Capture the cell that displays the provided text and extract its (x, y) central coordinate. 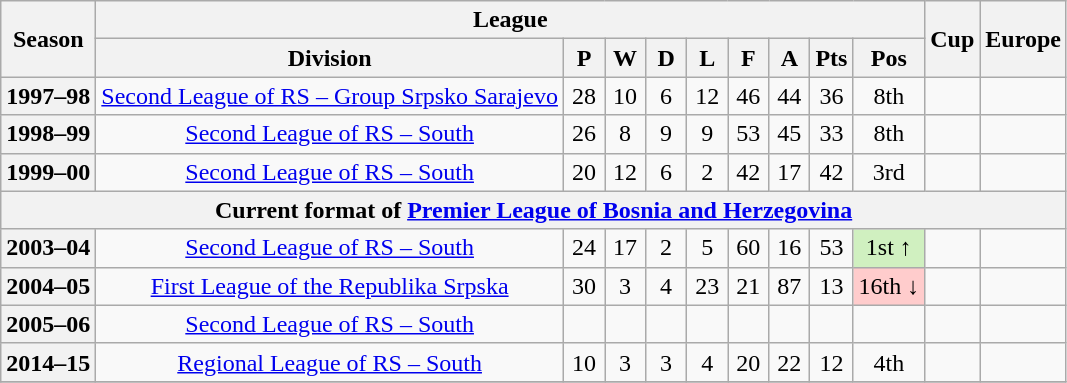
23 (708, 286)
8 (626, 134)
2014–15 (48, 362)
Pts (832, 58)
21 (748, 286)
League (510, 20)
30 (584, 286)
36 (832, 96)
16th ↓ (889, 286)
33 (832, 134)
1998–99 (48, 134)
Regional League of RS – South (330, 362)
87 (790, 286)
22 (790, 362)
Current format of Premier League of Bosnia and Herzegovina (534, 210)
Division (330, 58)
D (666, 58)
2004–05 (48, 286)
45 (790, 134)
3rd (889, 172)
28 (584, 96)
F (748, 58)
Cup (952, 39)
60 (748, 248)
L (708, 58)
16 (790, 248)
1997–98 (48, 96)
13 (832, 286)
44 (790, 96)
P (584, 58)
2003–04 (48, 248)
Pos (889, 58)
4th (889, 362)
5 (708, 248)
46 (748, 96)
A (790, 58)
Second League of RS – Group Srpsko Sarajevo (330, 96)
2005–06 (48, 324)
1999–00 (48, 172)
26 (584, 134)
Europe (1024, 39)
First League of the Republika Srpska (330, 286)
W (626, 58)
24 (584, 248)
Season (48, 39)
1st ↑ (889, 248)
